Identify which cell holds the provided text, then report its [X, Y] central coordinate. 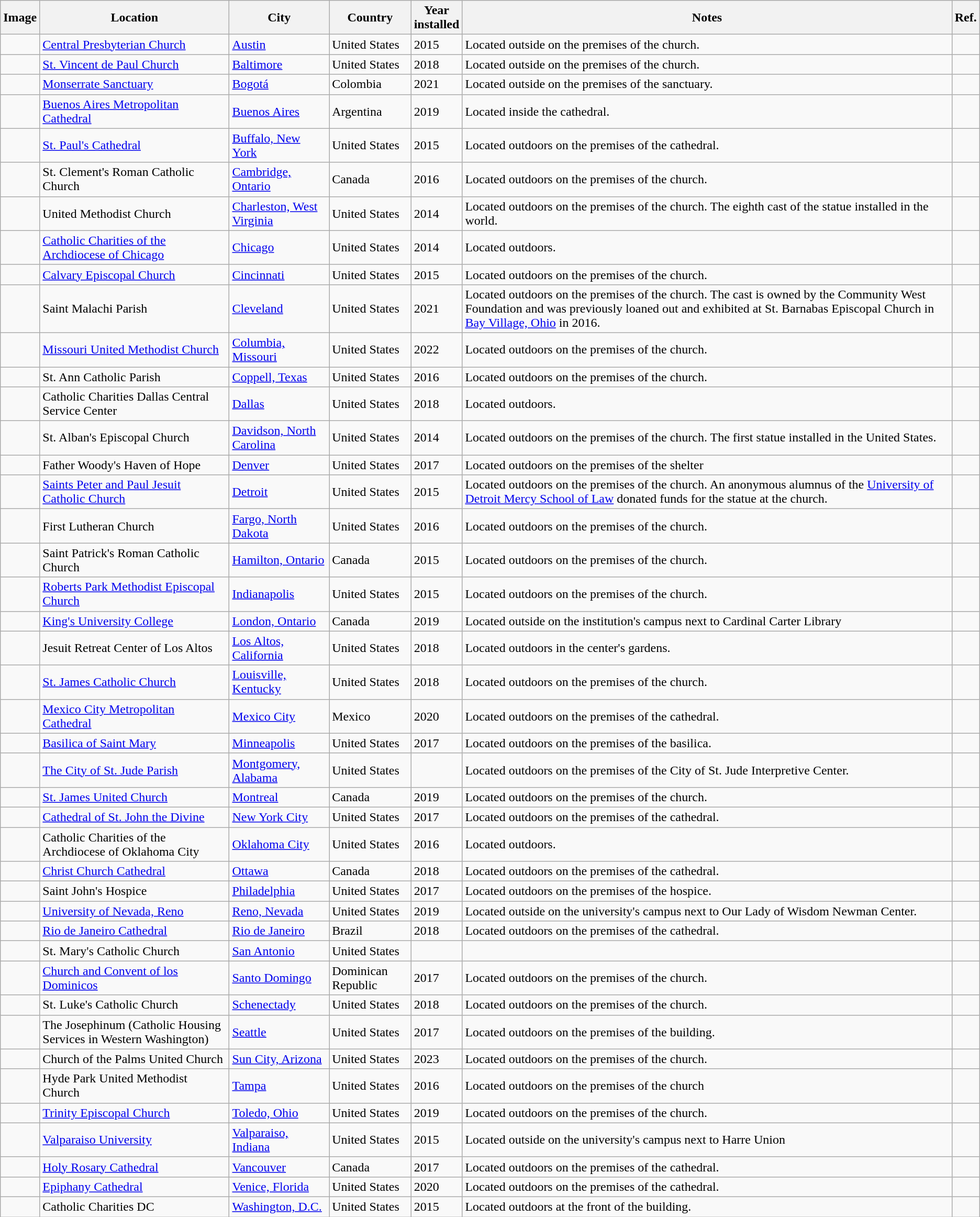
Dallas [280, 404]
Charleston, West Virginia [280, 214]
St. James Catholic Church [135, 682]
Saint John's Hospice [135, 891]
Davidson, North Carolina [280, 438]
Argentina [371, 111]
St. Clement's Roman Catholic Church [135, 179]
St. Mary's Catholic Church [135, 951]
University of Nevada, Reno [135, 911]
Located outdoors on the premises of the basilica. [707, 743]
Vancouver [280, 1167]
Cincinnati [280, 274]
London, Ontario [280, 621]
Roberts Park Methodist Episcopal Church [135, 594]
Fargo, North Dakota [280, 526]
St. Paul's Cathedral [135, 146]
Austin [280, 45]
Colombia [371, 84]
Oklahoma City [280, 844]
St. James United Church [135, 797]
Epiphany Cathedral [135, 1187]
Venice, Florida [280, 1187]
Image [20, 18]
Christ Church Cathedral [135, 871]
Catholic Charities of the Archdiocese of Chicago [135, 247]
Cambridge, Ontario [280, 179]
Minneapolis [280, 743]
Rio de Janeiro [280, 931]
St. Vincent de Paul Church [135, 64]
Jesuit Retreat Center of Los Altos [135, 648]
Church and Convent of los Dominicos [135, 978]
Calvary Episcopal Church [135, 274]
Catholic Charities of the Archdiocese of Oklahoma City [135, 844]
Coppell, Texas [280, 377]
United Methodist Church [135, 214]
Buenos Aires Metropolitan Cathedral [135, 111]
Philadelphia [280, 891]
Baltimore [280, 64]
Located outdoors on the premises of the shelter [707, 465]
Montreal [280, 797]
Located outside on the institution's campus next to Cardinal Carter Library [707, 621]
Year installed [437, 18]
Los Altos, California [280, 648]
Columbia, Missouri [280, 350]
Valparaiso, Indiana [280, 1139]
Located outdoors in the center's gardens. [707, 648]
St. Ann Catholic Parish [135, 377]
The City of St. Jude Parish [135, 770]
Bogotá [280, 84]
Dominican Republic [371, 978]
Holy Rosary Cathedral [135, 1167]
Indianapolis [280, 594]
Mexico [371, 716]
Buenos Aires [280, 111]
Schenectady [280, 1005]
Located inside the cathedral. [707, 111]
Toledo, Ohio [280, 1113]
Located outdoors on the premises of the church. The eighth cast of the statue installed in the world. [707, 214]
Washington, D.C. [280, 1207]
Catholic Charities Dallas Central Service Center [135, 404]
Located outdoors at the front of the building. [707, 1207]
Ottawa [280, 871]
St. Luke's Catholic Church [135, 1005]
First Lutheran Church [135, 526]
Saint Malachi Parish [135, 308]
Hyde Park United Methodist Church [135, 1086]
2022 [437, 350]
Church of the Palms United Church [135, 1059]
Mexico City Metropolitan Cathedral [135, 716]
City [280, 18]
Mexico City [280, 716]
Basilica of Saint Mary [135, 743]
Missouri United Methodist Church [135, 350]
Cathedral of St. John the Divine [135, 817]
Monserrate Sanctuary [135, 84]
Located outdoors on the premises of the church. The first statue installed in the United States. [707, 438]
Santo Domingo [280, 978]
Sun City, Arizona [280, 1059]
St. Alban's Episcopal Church [135, 438]
Location [135, 18]
Saint Patrick's Roman Catholic Church [135, 560]
Buffalo, New York [280, 146]
Seattle [280, 1032]
Catholic Charities DC [135, 1207]
Located outdoors on the premises of the building. [707, 1032]
Montgomery, Alabama [280, 770]
2023 [437, 1059]
Saints Peter and Paul Jesuit Catholic Church [135, 492]
Detroit [280, 492]
Cleveland [280, 308]
Located outside on the premises of the sanctuary. [707, 84]
Central Presbyterian Church [135, 45]
Rio de Janeiro Cathedral [135, 931]
Tampa [280, 1086]
Located outside on the university's campus next to Our Lady of Wisdom Newman Center. [707, 911]
Notes [707, 18]
Louisville, Kentucky [280, 682]
Located outdoors on the premises of the hospice. [707, 891]
Ref. [965, 18]
Reno, Nevada [280, 911]
King's University College [135, 621]
The Josephinum (Catholic Housing Services in Western Washington) [135, 1032]
Denver [280, 465]
Trinity Episcopal Church [135, 1113]
San Antonio [280, 951]
Located outdoors on the premises of the church [707, 1086]
Father Woody's Haven of Hope [135, 465]
Chicago [280, 247]
Hamilton, Ontario [280, 560]
Located outside on the university's campus next to Harre Union [707, 1139]
Country [371, 18]
Brazil [371, 931]
Valparaiso University [135, 1139]
New York City [280, 817]
Located outdoors on the premises of the City of St. Jude Interpretive Center. [707, 770]
